Return the [x, y] coordinate for the center point of the cell that contains the specified text.  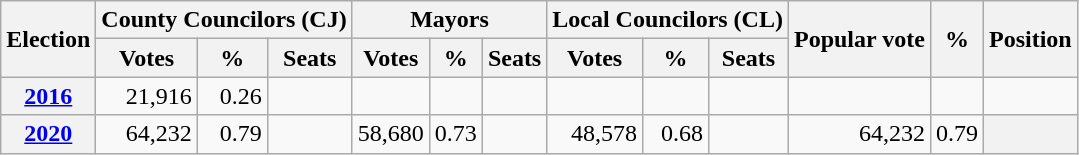
Election [48, 39]
2020 [48, 134]
Mayors [450, 20]
2016 [48, 96]
Popular vote [859, 39]
Position [1031, 39]
Local Councilors (CL) [668, 20]
County Councilors (CJ) [224, 20]
21,916 [147, 96]
0.26 [232, 96]
48,578 [595, 134]
0.73 [456, 134]
0.68 [675, 134]
58,680 [390, 134]
